Extract the (x, y) coordinate from the center of the cell holding the provided text.  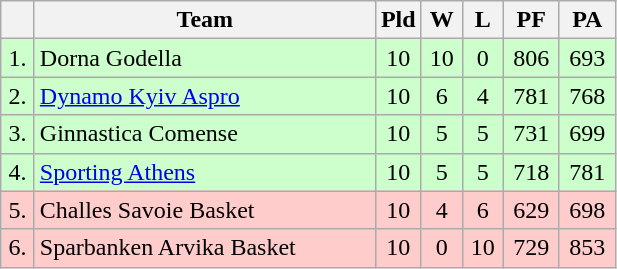
5. (18, 210)
Ginnastica Comense (204, 134)
698 (587, 210)
Pld (398, 20)
6. (18, 248)
Team (204, 20)
Sparbanken Arvika Basket (204, 248)
693 (587, 58)
PA (587, 20)
4. (18, 172)
Challes Savoie Basket (204, 210)
806 (531, 58)
W (442, 20)
853 (587, 248)
3. (18, 134)
Dynamo Kyiv Aspro (204, 96)
731 (531, 134)
699 (587, 134)
1. (18, 58)
2. (18, 96)
L (482, 20)
729 (531, 248)
Sporting Athens (204, 172)
Dorna Godella (204, 58)
PF (531, 20)
718 (531, 172)
768 (587, 96)
629 (531, 210)
